Locate the cell with the specified text and output its [X, Y] center coordinate. 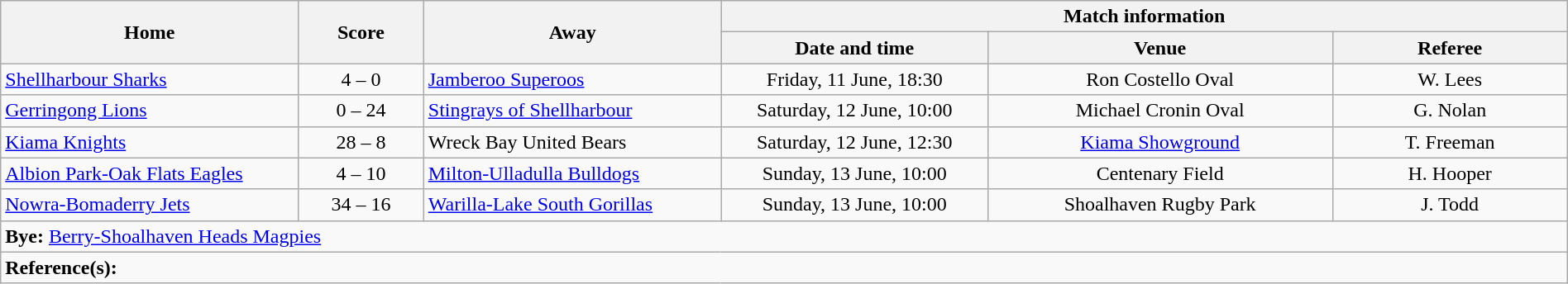
Referee [1450, 48]
Wreck Bay United Bears [572, 142]
Saturday, 12 June, 12:30 [854, 142]
Home [150, 32]
Stingrays of Shellharbour [572, 111]
Kiama Knights [150, 142]
Kiama Showground [1159, 142]
Score [361, 32]
Away [572, 32]
28 – 8 [361, 142]
34 – 16 [361, 205]
Gerringong Lions [150, 111]
Shellharbour Sharks [150, 79]
Centenary Field [1159, 173]
Michael Cronin Oval [1159, 111]
Date and time [854, 48]
W. Lees [1450, 79]
0 – 24 [361, 111]
4 – 0 [361, 79]
Ron Costello Oval [1159, 79]
H. Hooper [1450, 173]
Shoalhaven Rugby Park [1159, 205]
Friday, 11 June, 18:30 [854, 79]
Warilla-Lake South Gorillas [572, 205]
G. Nolan [1450, 111]
T. Freeman [1450, 142]
Albion Park-Oak Flats Eagles [150, 173]
Bye: Berry-Shoalhaven Heads Magpies [784, 236]
4 – 10 [361, 173]
J. Todd [1450, 205]
Match information [1145, 17]
Venue [1159, 48]
Reference(s): [784, 267]
Nowra-Bomaderry Jets [150, 205]
Jamberoo Superoos [572, 79]
Saturday, 12 June, 10:00 [854, 111]
Milton-Ulladulla Bulldogs [572, 173]
